Detect which cell encompasses the target text, then output its (x, y) center coordinate. 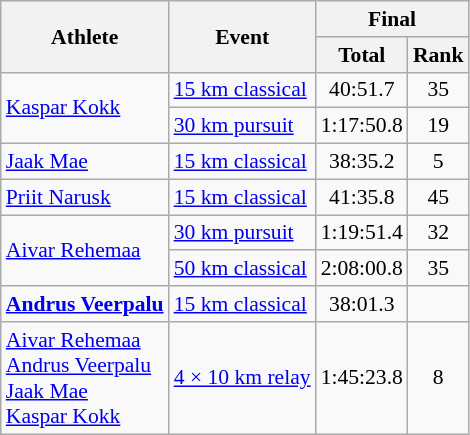
38:01.3 (362, 304)
Final (392, 19)
1:45:23.8 (362, 378)
45 (438, 197)
2:08:00.8 (362, 269)
8 (438, 378)
41:35.8 (362, 197)
Aivar Rehemaa (85, 250)
50 km classical (242, 269)
19 (438, 126)
Event (242, 36)
1:19:51.4 (362, 233)
40:51.7 (362, 90)
Athlete (85, 36)
Jaak Mae (85, 162)
32 (438, 233)
5 (438, 162)
Priit Narusk (85, 197)
Andrus Veerpalu (85, 304)
Kaspar Kokk (85, 108)
38:35.2 (362, 162)
Rank (438, 55)
Aivar Rehemaa Andrus Veerpalu Jaak Mae Kaspar Kokk (85, 378)
4 × 10 km relay (242, 378)
1:17:50.8 (362, 126)
Total (362, 55)
